From the cell containing the given text, extract its center point as (X, Y) coordinate. 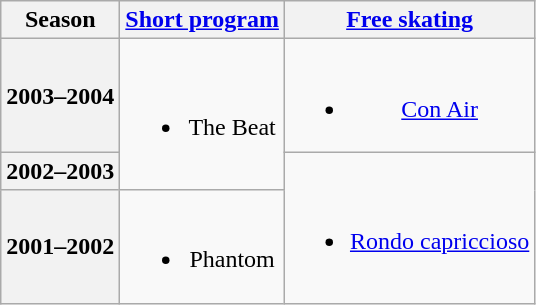
Phantom (202, 246)
Free skating (409, 20)
Season (60, 20)
2001–2002 (60, 246)
2003–2004 (60, 96)
Con Air (409, 96)
Short program (202, 20)
The Beat (202, 114)
2002–2003 (60, 171)
Rondo capriccioso (409, 228)
